Output the (x, y) coordinate of the center of the cell containing the given text.  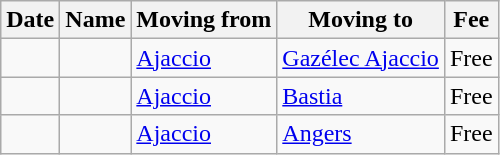
Fee (471, 20)
Bastia (361, 96)
Gazélec Ajaccio (361, 58)
Date (30, 20)
Moving to (361, 20)
Moving from (204, 20)
Angers (361, 134)
Name (96, 20)
